From the cell containing the given text, extract its center point as [X, Y] coordinate. 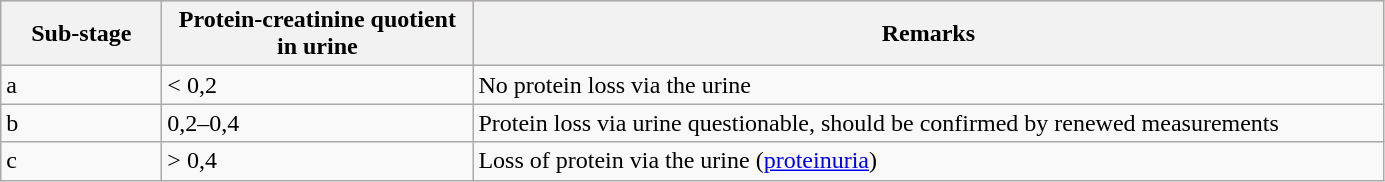
Loss of protein via the urine (proteinuria) [928, 161]
> 0,4 [318, 161]
c [82, 161]
Protein loss via urine questionable, should be confirmed by renewed measurements [928, 123]
No protein loss via the urine [928, 85]
b [82, 123]
Remarks [928, 34]
Protein-creatinine quotient in urine [318, 34]
< 0,2 [318, 85]
a [82, 85]
0,2–0,4 [318, 123]
Sub-stage [82, 34]
